Determine the [X, Y] coordinate at the center of the cell enclosing the given text.  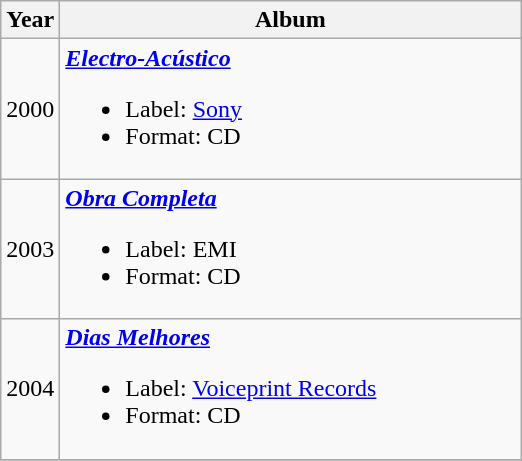
2003 [30, 249]
Year [30, 20]
Electro-AcústicoLabel: SonyFormat: CD [290, 109]
Dias MelhoresLabel: Voiceprint RecordsFormat: CD [290, 389]
Album [290, 20]
2004 [30, 389]
2000 [30, 109]
Obra CompletaLabel: EMIFormat: CD [290, 249]
